From the cell containing the given text, extract its center point as [x, y] coordinate. 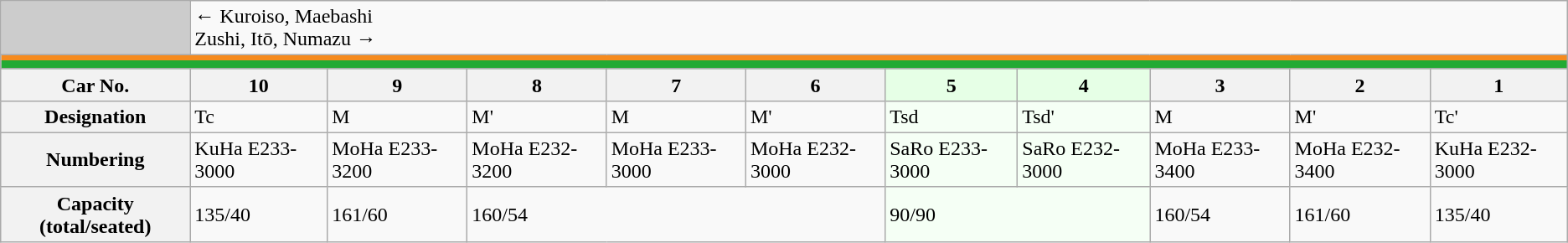
9 [397, 85]
MoHa E233-3000 [676, 159]
SaRo E232-3000 [1084, 159]
MoHa E233-3400 [1220, 159]
SaRo E233-3000 [952, 159]
4 [1084, 85]
Car No. [95, 85]
Tc [259, 116]
MoHa E232-3000 [815, 159]
1 [1498, 85]
2 [1360, 85]
Tsd' [1084, 116]
Tsd [952, 116]
MoHa E233-3200 [397, 159]
6 [815, 85]
KuHa E233-3000 [259, 159]
Tc' [1498, 116]
MoHa E232-3400 [1360, 159]
8 [537, 85]
5 [952, 85]
Capacity (total/seated) [95, 215]
Numbering [95, 159]
3 [1220, 85]
10 [259, 85]
MoHa E232-3200 [537, 159]
90/90 [1018, 215]
← Kuroiso, MaebashiZushi, Itō, Numazu → [879, 28]
KuHa E232-3000 [1498, 159]
7 [676, 85]
Designation [95, 116]
